For the text-containing cell, return its midpoint in [x, y] coordinate format. 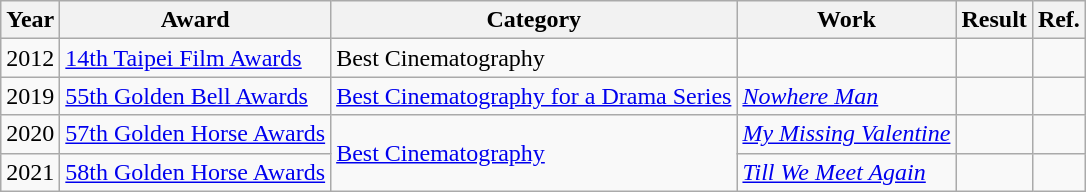
58th Golden Horse Awards [196, 172]
Ref. [1058, 20]
14th Taipei Film Awards [196, 58]
Best Cinematography for a Drama Series [534, 96]
2021 [30, 172]
Work [846, 20]
Category [534, 20]
2012 [30, 58]
57th Golden Horse Awards [196, 134]
Award [196, 20]
55th Golden Bell Awards [196, 96]
2019 [30, 96]
Till We Meet Again [846, 172]
Nowhere Man [846, 96]
Year [30, 20]
Result [994, 20]
2020 [30, 134]
My Missing Valentine [846, 134]
